Extract the [X, Y] coordinate from the center of the cell holding the provided text.  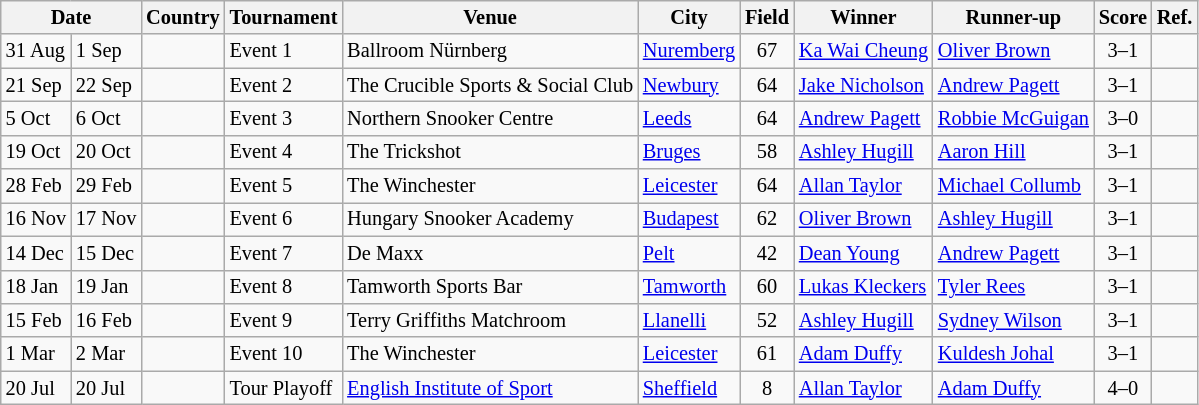
Nuremberg [689, 51]
Winner [864, 17]
4–0 [1123, 388]
Newbury [689, 85]
Event 10 [284, 354]
Northern Snooker Centre [490, 118]
Event 6 [284, 219]
1 Sep [106, 51]
Tournament [284, 17]
Bruges [689, 152]
Lukas Kleckers [864, 287]
17 Nov [106, 219]
De Maxx [490, 253]
15 Feb [36, 320]
Tyler Rees [1014, 287]
20 Oct [106, 152]
Event 1 [284, 51]
Tamworth Sports Bar [490, 287]
Hungary Snooker Academy [490, 219]
The Trickshot [490, 152]
Dean Young [864, 253]
19 Jan [106, 287]
Robbie McGuigan [1014, 118]
21 Sep [36, 85]
Pelt [689, 253]
18 Jan [36, 287]
58 [767, 152]
Ballroom Nürnberg [490, 51]
Budapest [689, 219]
Michael Collumb [1014, 186]
Ref. [1174, 17]
31 Aug [36, 51]
City [689, 17]
6 Oct [106, 118]
Country [182, 17]
2 Mar [106, 354]
Venue [490, 17]
Leeds [689, 118]
52 [767, 320]
61 [767, 354]
Tour Playoff [284, 388]
Tamworth [689, 287]
15 Dec [106, 253]
1 Mar [36, 354]
Llanelli [689, 320]
Kuldesh Johal [1014, 354]
Sheffield [689, 388]
Aaron Hill [1014, 152]
Date [72, 17]
Event 2 [284, 85]
Terry Griffiths Matchroom [490, 320]
Field [767, 17]
Event 8 [284, 287]
16 Nov [36, 219]
5 Oct [36, 118]
29 Feb [106, 186]
42 [767, 253]
Event 7 [284, 253]
16 Feb [106, 320]
67 [767, 51]
Event 5 [284, 186]
Sydney Wilson [1014, 320]
Event 9 [284, 320]
English Institute of Sport [490, 388]
19 Oct [36, 152]
Jake Nicholson [864, 85]
3–0 [1123, 118]
62 [767, 219]
Event 4 [284, 152]
The Crucible Sports & Social Club [490, 85]
Score [1123, 17]
28 Feb [36, 186]
Ka Wai Cheung [864, 51]
14 Dec [36, 253]
Event 3 [284, 118]
Runner-up [1014, 17]
8 [767, 388]
22 Sep [106, 85]
60 [767, 287]
